Search for the cell housing the specified text and yield its (X, Y) center coordinate. 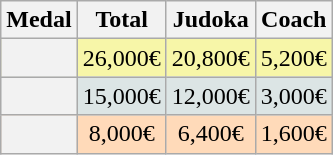
Judoka (210, 20)
3,000€ (294, 96)
Medal (39, 20)
12,000€ (210, 96)
26,000€ (122, 58)
20,800€ (210, 58)
8,000€ (122, 134)
6,400€ (210, 134)
1,600€ (294, 134)
Total (122, 20)
15,000€ (122, 96)
5,200€ (294, 58)
Coach (294, 20)
